For the text-containing cell, return its midpoint in (X, Y) coordinate format. 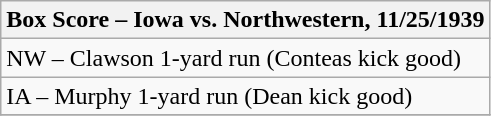
NW – Clawson 1-yard run (Conteas kick good) (246, 58)
Box Score – Iowa vs. Northwestern, 11/25/1939 (246, 20)
IA – Murphy 1-yard run (Dean kick good) (246, 96)
